Locate the cell with the specified text and output its (X, Y) center coordinate. 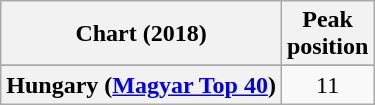
Peak position (327, 34)
Chart (2018) (142, 34)
Hungary (Magyar Top 40) (142, 85)
11 (327, 85)
